Output the (X, Y) coordinate of the center of the cell containing the given text.  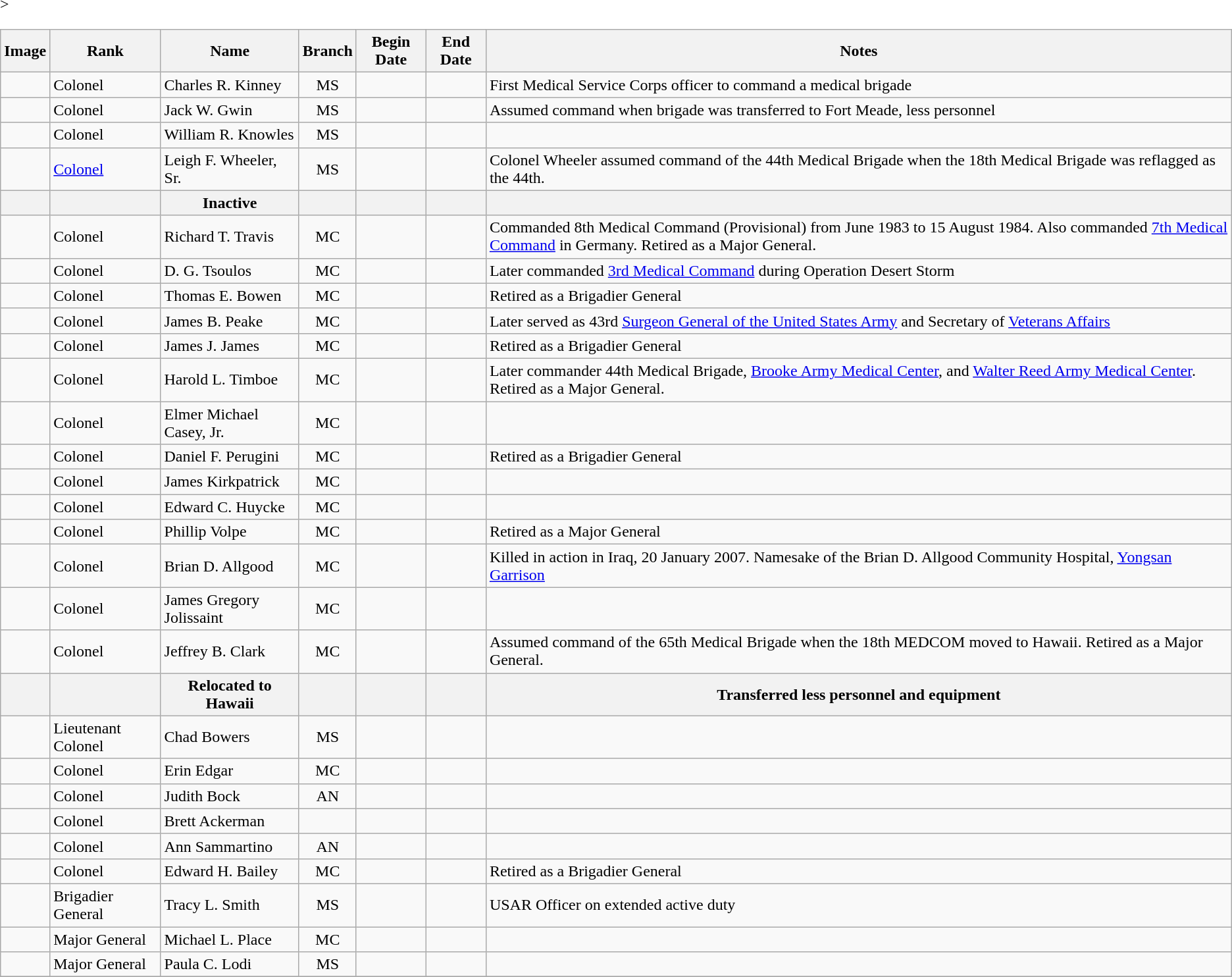
Judith Bock (230, 796)
Image (25, 51)
Transferred less personnel and equipment (858, 694)
Edward H. Bailey (230, 871)
Tracy L. Smith (230, 905)
Ann Sammartino (230, 846)
Later served as 43rd Surgeon General of the United States Army and Secretary of Veterans Affairs (858, 321)
First Medical Service Corps officer to command a medical brigade (858, 85)
Michael L. Place (230, 939)
Erin Edgar (230, 771)
Relocated to Hawaii (230, 694)
Chad Bowers (230, 737)
Assumed command when brigade was transferred to Fort Meade, less personnel (858, 110)
Notes (858, 51)
End Date (455, 51)
Assumed command of the 65th Medical Brigade when the 18th MEDCOM moved to Hawaii. Retired as a Major General. (858, 652)
William R. Knowles (230, 135)
USAR Officer on extended active duty (858, 905)
Later commander 44th Medical Brigade, Brooke Army Medical Center, and Walter Reed Army Medical Center. Retired as a Major General. (858, 379)
Daniel F. Perugini (230, 457)
Charles R. Kinney (230, 85)
James Gregory Jolissaint (230, 608)
Harold L. Timboe (230, 379)
Phillip Volpe (230, 532)
Thomas E. Bowen (230, 296)
Colonel Wheeler assumed command of the 44th Medical Brigade when the 18th Medical Brigade was reflagged as the 44th. (858, 169)
D. G. Tsoulos (230, 271)
Rank (105, 51)
Jack W. Gwin (230, 110)
Later commanded 3rd Medical Command during Operation Desert Storm (858, 271)
Edward C. Huycke (230, 507)
Brigadier General (105, 905)
Killed in action in Iraq, 20 January 2007. Namesake of the Brian D. Allgood Community Hospital, Yongsan Garrison (858, 566)
Branch (328, 51)
Brian D. Allgood (230, 566)
Inactive (230, 203)
James B. Peake (230, 321)
Lieutenant Colonel (105, 737)
James J. James (230, 346)
James Kirkpatrick (230, 482)
Elmer Michael Casey, Jr. (230, 423)
Name (230, 51)
Jeffrey B. Clark (230, 652)
Begin Date (391, 51)
Retired as a Major General (858, 532)
Richard T. Travis (230, 237)
Leigh F. Wheeler, Sr. (230, 169)
Brett Ackerman (230, 821)
Paula C. Lodi (230, 964)
